Scan for the cell matching the given text and deliver its [x, y] coordinate at center. 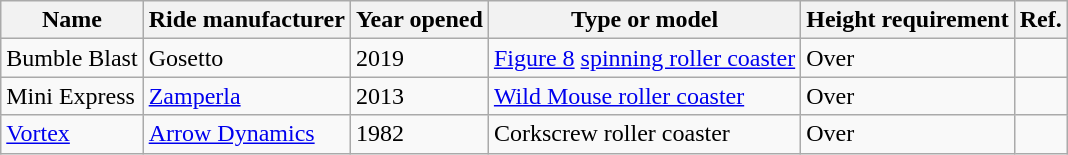
Arrow Dynamics [246, 134]
2013 [419, 96]
Zamperla [246, 96]
Ride manufacturer [246, 20]
Height requirement [908, 20]
Year opened [419, 20]
1982 [419, 134]
Corkscrew roller coaster [644, 134]
Type or model [644, 20]
Mini Express [72, 96]
Gosetto [246, 58]
Name [72, 20]
2019 [419, 58]
Figure 8 spinning roller coaster [644, 58]
Ref. [1040, 20]
Vortex [72, 134]
Wild Mouse roller coaster [644, 96]
Bumble Blast [72, 58]
